Output the [X, Y] coordinate of the center of the cell containing the given text.  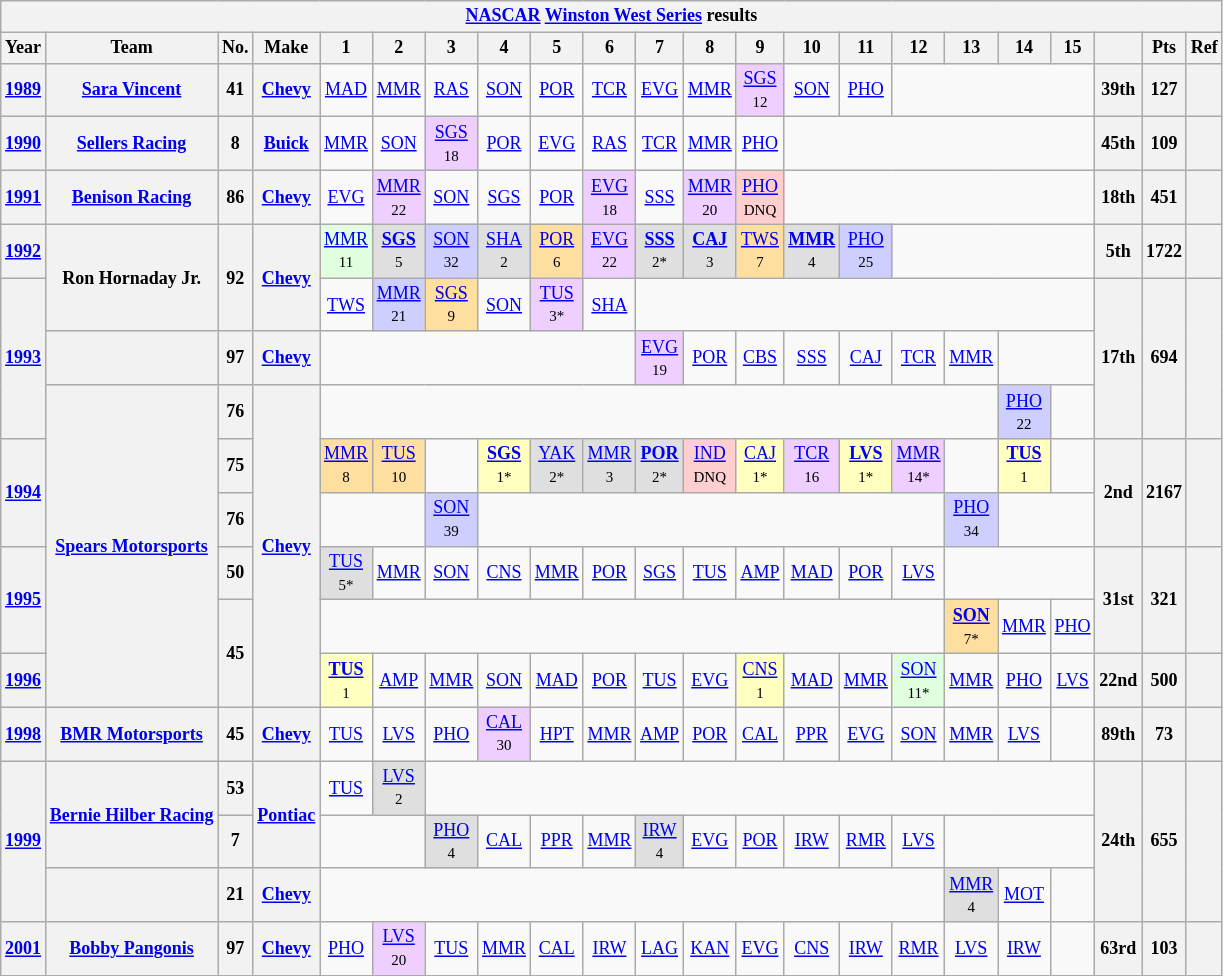
3 [452, 48]
Pts [1164, 48]
Bernie Hilber Racing [131, 814]
2 [398, 48]
TWS [346, 305]
10 [812, 48]
86 [236, 197]
BMR Motorsports [131, 734]
1 [346, 48]
1993 [24, 358]
LVS1* [866, 466]
PHO4 [452, 841]
SGS9 [452, 305]
SGS1* [504, 466]
SON32 [452, 251]
14 [1024, 48]
39th [1118, 90]
YAK2* [556, 466]
CAL30 [504, 734]
451 [1164, 197]
CAJ [866, 358]
63rd [1118, 949]
NASCAR Winston West Series results [612, 16]
1722 [1164, 251]
Sellers Racing [131, 144]
SON7* [972, 627]
12 [918, 48]
TWS7 [760, 251]
41 [236, 90]
2167 [1164, 492]
Make [286, 48]
655 [1164, 842]
9 [760, 48]
MMR11 [346, 251]
109 [1164, 144]
EVG18 [610, 197]
TUS3* [556, 305]
KAN [710, 949]
Year [24, 48]
HPT [556, 734]
1998 [24, 734]
5 [556, 48]
92 [236, 278]
21 [236, 895]
Bobby Pangonis [131, 949]
1990 [24, 144]
MOT [1024, 895]
IRW4 [660, 841]
MMR21 [398, 305]
TCR16 [812, 466]
31st [1118, 600]
Spears Motorsports [131, 546]
POR2* [660, 466]
2nd [1118, 492]
53 [236, 788]
PHO34 [972, 519]
MMR3 [610, 466]
75 [236, 466]
321 [1164, 600]
127 [1164, 90]
Team [131, 48]
103 [1164, 949]
EVG22 [610, 251]
PHO22 [1024, 412]
15 [1072, 48]
POR6 [556, 251]
INDDNQ [710, 466]
SON11* [918, 680]
13 [972, 48]
PHODNQ [760, 197]
EVG19 [660, 358]
5th [1118, 251]
LVS20 [398, 949]
Benison Racing [131, 197]
SON39 [452, 519]
6 [610, 48]
1994 [24, 492]
CNS1 [760, 680]
1992 [24, 251]
SGS18 [452, 144]
LVS2 [398, 788]
694 [1164, 358]
1996 [24, 680]
SGS12 [760, 90]
MMR14* [918, 466]
18th [1118, 197]
73 [1164, 734]
22nd [1118, 680]
Buick [286, 144]
1995 [24, 600]
CAJ1* [760, 466]
2001 [24, 949]
1989 [24, 90]
1991 [24, 197]
Ron Hornaday Jr. [131, 278]
TUS5* [346, 573]
MMR8 [346, 466]
No. [236, 48]
89th [1118, 734]
17th [1118, 358]
CBS [760, 358]
SSS2* [660, 251]
11 [866, 48]
MMR22 [398, 197]
SHA2 [504, 251]
CAJ3 [710, 251]
SHA [610, 305]
50 [236, 573]
MMR20 [710, 197]
45th [1118, 144]
Ref [1204, 48]
Pontiac [286, 814]
SGS5 [398, 251]
TUS10 [398, 466]
LAG [660, 949]
1999 [24, 842]
Sara Vincent [131, 90]
500 [1164, 680]
PHO25 [866, 251]
4 [504, 48]
24th [1118, 842]
